Determine the (X, Y) coordinate at the center of the cell enclosing the given text.  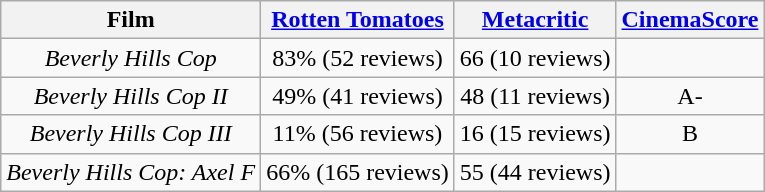
16 (15 reviews) (535, 134)
11% (56 reviews) (358, 134)
Beverly Hills Cop II (131, 96)
Rotten Tomatoes (358, 20)
Film (131, 20)
Beverly Hills Cop: Axel F (131, 172)
CinemaScore (690, 20)
66 (10 reviews) (535, 58)
Beverly Hills Cop III (131, 134)
48 (11 reviews) (535, 96)
B (690, 134)
Metacritic (535, 20)
55 (44 reviews) (535, 172)
66% (165 reviews) (358, 172)
83% (52 reviews) (358, 58)
A- (690, 96)
Beverly Hills Cop (131, 58)
49% (41 reviews) (358, 96)
